Find where the given text appears and provide that cell's center as [X, Y] coordinate. 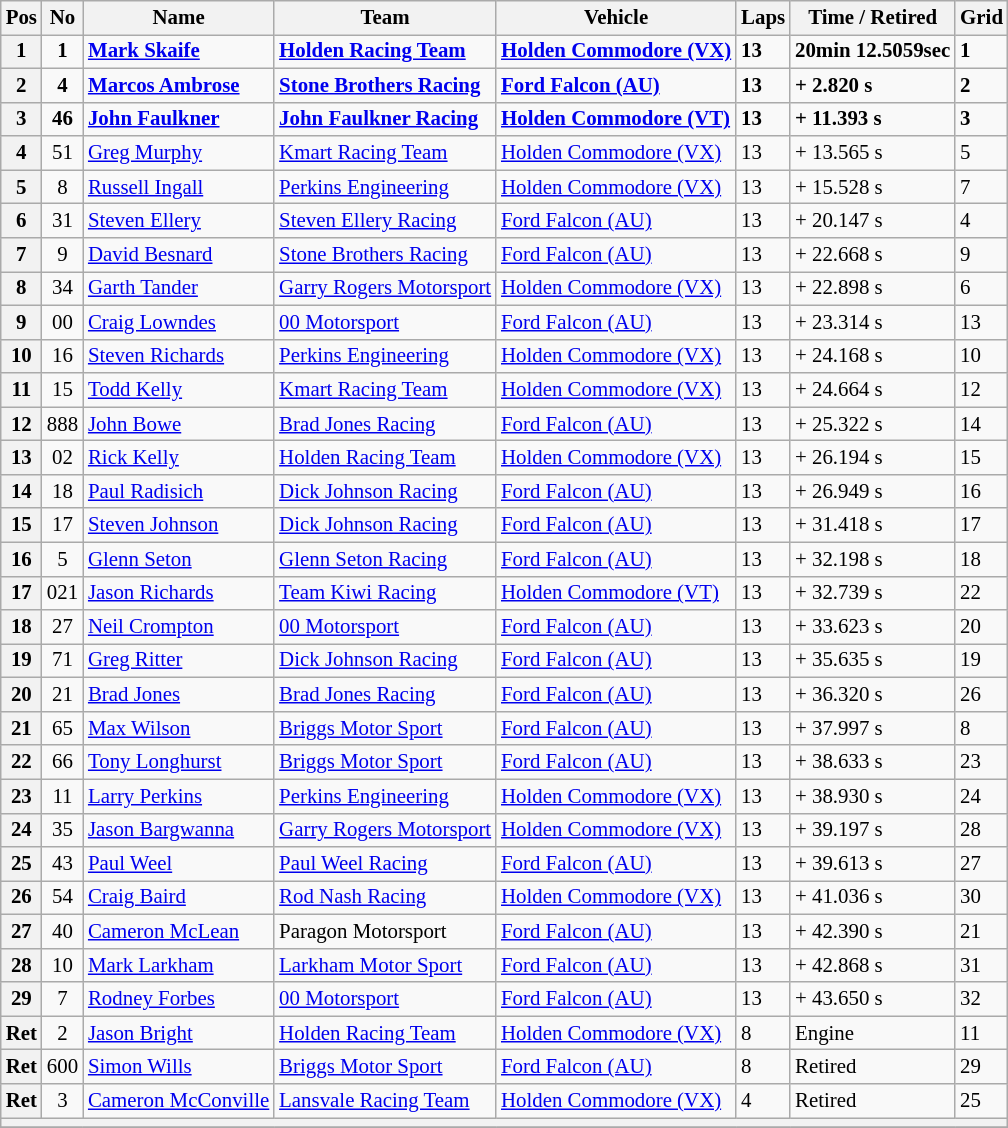
+ 23.314 s [872, 322]
+ 31.418 s [872, 525]
+ 15.528 s [872, 187]
Simon Wills [178, 1067]
+ 24.168 s [872, 356]
Rick Kelly [178, 458]
35 [62, 830]
Neil Crompton [178, 627]
Glenn Seton Racing [385, 559]
+ 39.613 s [872, 864]
+ 24.664 s [872, 390]
Rod Nash Racing [385, 898]
Larkham Motor Sport [385, 965]
Lansvale Racing Team [385, 1101]
Greg Murphy [178, 153]
54 [62, 898]
Garth Tander [178, 288]
+ 11.393 s [872, 119]
John Faulkner [178, 119]
Craig Lowndes [178, 322]
Grid [982, 18]
Brad Jones [178, 695]
+ 33.623 s [872, 627]
John Faulkner Racing [385, 119]
David Besnard [178, 255]
71 [62, 661]
Cameron McLean [178, 931]
Jason Richards [178, 593]
46 [62, 119]
+ 36.320 s [872, 695]
+ 26.194 s [872, 458]
Max Wilson [178, 728]
Cameron McConville [178, 1101]
34 [62, 288]
Vehicle [616, 18]
600 [62, 1067]
Craig Baird [178, 898]
+ 26.949 s [872, 491]
Team [385, 18]
+ 39.197 s [872, 830]
No [62, 18]
Name [178, 18]
Mark Larkham [178, 965]
Paul Radisich [178, 491]
Laps [763, 18]
65 [62, 728]
+ 2.820 s [872, 85]
Russell Ingall [178, 187]
Pos [22, 18]
Steven Richards [178, 356]
Paul Weel [178, 864]
+ 22.898 s [872, 288]
Jason Bright [178, 1033]
20min 12.5059sec [872, 51]
Glenn Seton [178, 559]
Marcos Ambrose [178, 85]
02 [62, 458]
021 [62, 593]
John Bowe [178, 424]
+ 22.668 s [872, 255]
Mark Skaife [178, 51]
+ 13.565 s [872, 153]
43 [62, 864]
Engine [872, 1033]
+ 32.198 s [872, 559]
Paragon Motorsport [385, 931]
+ 42.390 s [872, 931]
Steven Ellery Racing [385, 221]
+ 41.036 s [872, 898]
Time / Retired [872, 18]
+ 42.868 s [872, 965]
66 [62, 762]
Team Kiwi Racing [385, 593]
Paul Weel Racing [385, 864]
+ 37.997 s [872, 728]
Todd Kelly [178, 390]
Larry Perkins [178, 796]
888 [62, 424]
+ 32.739 s [872, 593]
32 [982, 999]
Jason Bargwanna [178, 830]
30 [982, 898]
Tony Longhurst [178, 762]
40 [62, 931]
+ 20.147 s [872, 221]
Steven Ellery [178, 221]
+ 25.322 s [872, 424]
Rodney Forbes [178, 999]
+ 38.633 s [872, 762]
+ 35.635 s [872, 661]
Greg Ritter [178, 661]
+ 43.650 s [872, 999]
+ 38.930 s [872, 796]
51 [62, 153]
Steven Johnson [178, 525]
00 [62, 322]
